Capture the cell that displays the provided text and extract its (x, y) central coordinate. 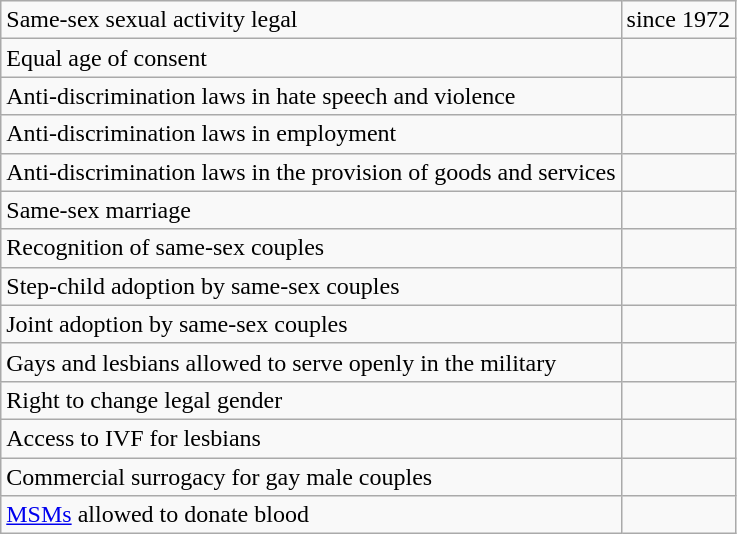
Equal age of consent (311, 58)
Right to change legal gender (311, 400)
Gays and lesbians allowed to serve openly in the military (311, 362)
Same-sex sexual activity legal (311, 20)
Access to IVF for lesbians (311, 438)
Anti-discrimination laws in hate speech and violence (311, 96)
MSMs allowed to donate blood (311, 515)
Commercial surrogacy for gay male couples (311, 477)
Anti-discrimination laws in employment (311, 134)
since 1972 (678, 20)
Anti-discrimination laws in the provision of goods and services (311, 172)
Same-sex marriage (311, 210)
Recognition of same-sex couples (311, 248)
Step-child adoption by same-sex couples (311, 286)
Joint adoption by same-sex couples (311, 324)
